Detect which cell encompasses the target text, then output its [X, Y] center coordinate. 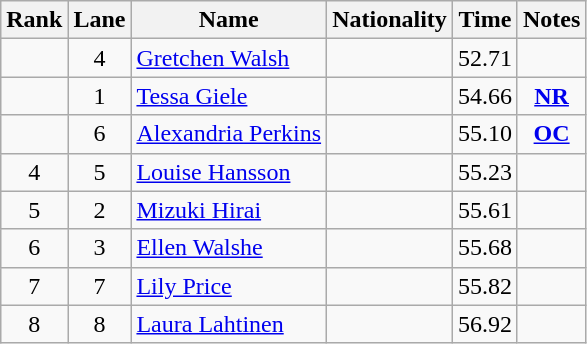
Lane [100, 20]
Time [484, 20]
3 [100, 248]
54.66 [484, 96]
OC [551, 134]
1 [100, 96]
Louise Hansson [229, 172]
Tessa Giele [229, 96]
Nationality [390, 20]
Notes [551, 20]
Mizuki Hirai [229, 210]
56.92 [484, 324]
NR [551, 96]
55.82 [484, 286]
2 [100, 210]
Alexandria Perkins [229, 134]
55.23 [484, 172]
55.61 [484, 210]
Rank [34, 20]
55.10 [484, 134]
Laura Lahtinen [229, 324]
52.71 [484, 58]
Ellen Walshe [229, 248]
55.68 [484, 248]
Lily Price [229, 286]
Gretchen Walsh [229, 58]
Name [229, 20]
